Pinpoint the cell where the given text exists, returning its [X, Y] midpoint coordinate. 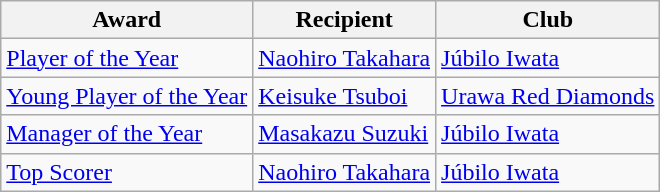
Urawa Red Diamonds [548, 96]
Masakazu Suzuki [344, 134]
Keisuke Tsuboi [344, 96]
Award [127, 20]
Player of the Year [127, 58]
Recipient [344, 20]
Club [548, 20]
Top Scorer [127, 172]
Manager of the Year [127, 134]
Young Player of the Year [127, 96]
